Detect which cell encompasses the target text, then output its (X, Y) center coordinate. 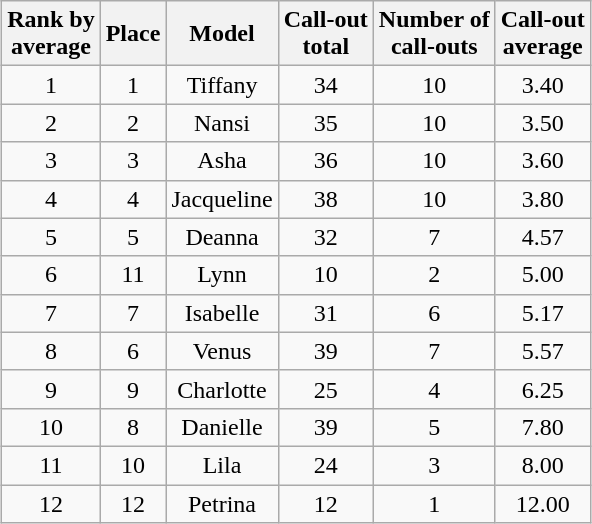
3.40 (542, 85)
38 (326, 199)
Isabelle (222, 313)
4.57 (542, 237)
Charlotte (222, 389)
Lila (222, 465)
7.80 (542, 427)
Number ofcall-outs (434, 34)
12.00 (542, 503)
6.25 (542, 389)
Nansi (222, 123)
Danielle (222, 427)
3.50 (542, 123)
36 (326, 161)
Tiffany (222, 85)
35 (326, 123)
Place (133, 34)
Call-outtotal (326, 34)
24 (326, 465)
3.80 (542, 199)
3.60 (542, 161)
Petrina (222, 503)
Call-outaverage (542, 34)
Asha (222, 161)
31 (326, 313)
Lynn (222, 275)
34 (326, 85)
Deanna (222, 237)
Venus (222, 351)
32 (326, 237)
Jacqueline (222, 199)
5.00 (542, 275)
Rank byaverage (51, 34)
25 (326, 389)
8.00 (542, 465)
5.17 (542, 313)
Model (222, 34)
5.57 (542, 351)
